Provide the [X, Y] coordinate of the cell's center where the given text is located.  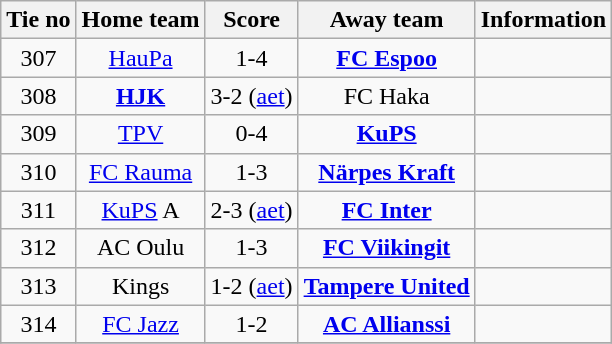
HJK [140, 96]
3-2 (aet) [252, 96]
307 [38, 58]
Kings [140, 286]
312 [38, 248]
310 [38, 172]
FC Haka [386, 96]
Score [252, 20]
FC Rauma [140, 172]
Tie no [38, 20]
TPV [140, 134]
KuPS [386, 134]
0-4 [252, 134]
308 [38, 96]
KuPS A [140, 210]
FC Jazz [140, 324]
FC Espoo [386, 58]
Away team [386, 20]
309 [38, 134]
AC Allianssi [386, 324]
1-4 [252, 58]
Information [543, 20]
1-2 (aet) [252, 286]
314 [38, 324]
311 [38, 210]
313 [38, 286]
AC Oulu [140, 248]
Tampere United [386, 286]
FC Inter [386, 210]
1-2 [252, 324]
2-3 (aet) [252, 210]
Närpes Kraft [386, 172]
FC Viikingit [386, 248]
Home team [140, 20]
HauPa [140, 58]
